Find where the given text appears and provide that cell's center as (X, Y) coordinate. 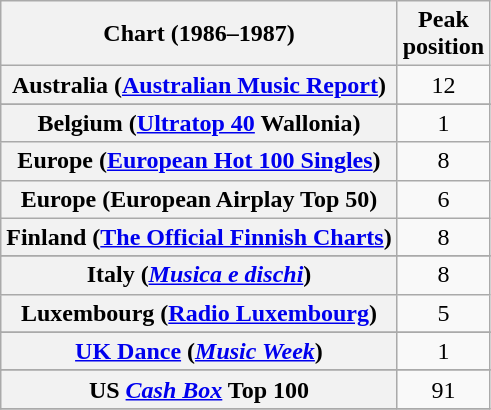
6 (443, 199)
Europe (European Airplay Top 50) (199, 199)
Luxembourg (Radio Luxembourg) (199, 313)
US Cash Box Top 100 (199, 389)
Chart (1986–1987) (199, 34)
Finland (The Official Finnish Charts) (199, 237)
Belgium (Ultratop 40 Wallonia) (199, 123)
5 (443, 313)
Peakposition (443, 34)
UK Dance (Music Week) (199, 351)
Italy (Musica e dischi) (199, 275)
12 (443, 85)
Europe (European Hot 100 Singles) (199, 161)
Australia (Australian Music Report) (199, 85)
91 (443, 389)
